From the cell containing the given text, extract its center point as [x, y] coordinate. 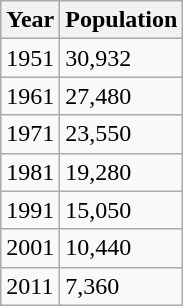
1961 [30, 96]
1951 [30, 58]
Population [122, 20]
15,050 [122, 210]
27,480 [122, 96]
Year [30, 20]
7,360 [122, 286]
2011 [30, 286]
19,280 [122, 172]
1971 [30, 134]
23,550 [122, 134]
2001 [30, 248]
30,932 [122, 58]
10,440 [122, 248]
1991 [30, 210]
1981 [30, 172]
